Output the (x, y) coordinate of the center of the cell containing the given text.  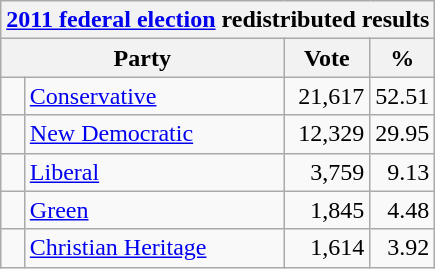
1,614 (327, 248)
2011 federal election redistributed results (218, 20)
Vote (327, 58)
3,759 (327, 172)
9.13 (402, 172)
% (402, 58)
Green (154, 210)
4.48 (402, 210)
21,617 (327, 96)
Party (142, 58)
Conservative (154, 96)
3.92 (402, 248)
New Democratic (154, 134)
Christian Heritage (154, 248)
12,329 (327, 134)
52.51 (402, 96)
29.95 (402, 134)
1,845 (327, 210)
Liberal (154, 172)
